Search for the cell housing the specified text and yield its [X, Y] center coordinate. 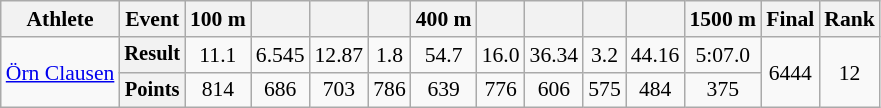
16.0 [501, 55]
Örn Clausen [60, 72]
484 [656, 90]
36.34 [554, 55]
Points [152, 90]
Event [152, 19]
639 [444, 90]
814 [218, 90]
575 [604, 90]
44.16 [656, 55]
Rank [850, 19]
12 [850, 72]
375 [722, 90]
606 [554, 90]
Athlete [60, 19]
1.8 [390, 55]
6.545 [280, 55]
1500 m [722, 19]
3.2 [604, 55]
5:07.0 [722, 55]
11.1 [218, 55]
Result [152, 55]
Final [790, 19]
703 [340, 90]
686 [280, 90]
54.7 [444, 55]
12.87 [340, 55]
6444 [790, 72]
776 [501, 90]
786 [390, 90]
100 m [218, 19]
400 m [444, 19]
